From the cell containing the given text, extract its center point as (X, Y) coordinate. 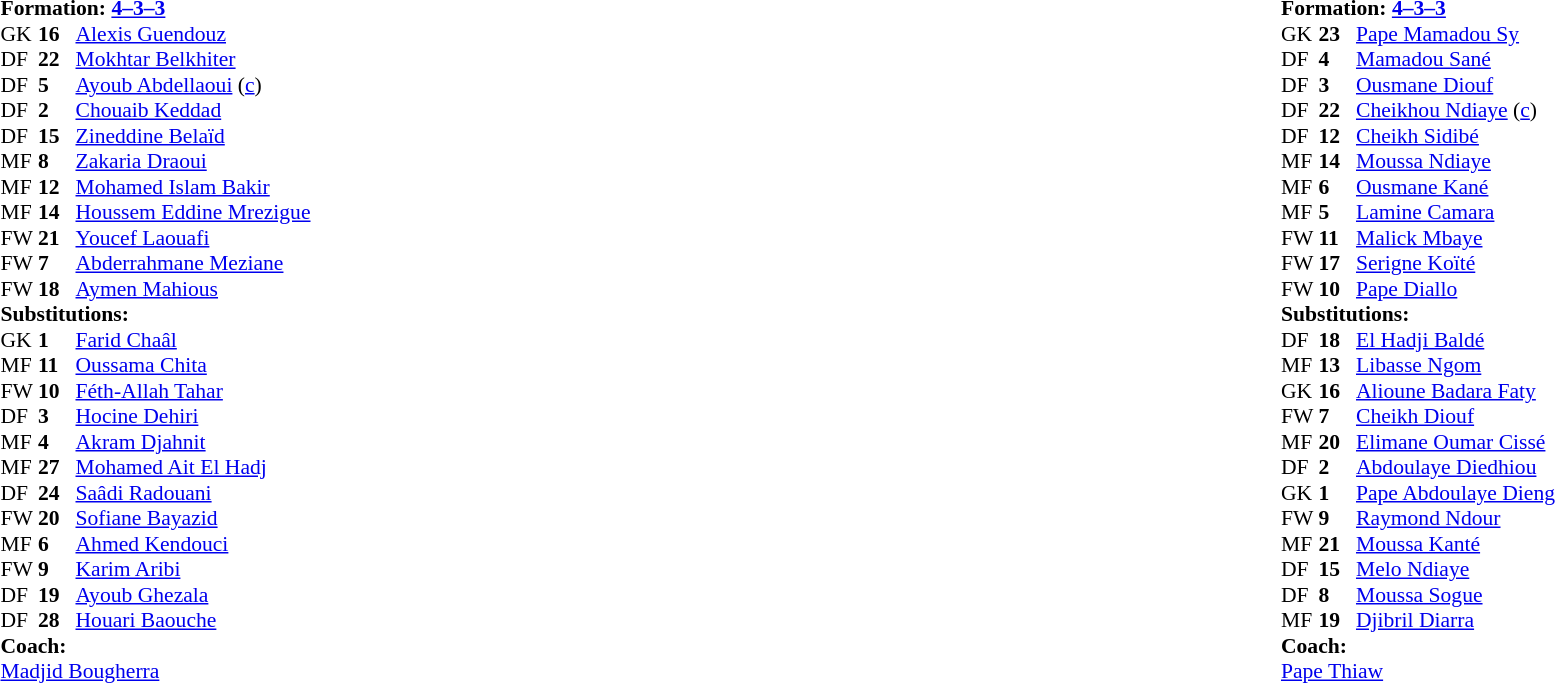
Féth-Allah Tahar (194, 391)
Akram Djahnit (194, 442)
Libasse Ngom (1456, 365)
Chouaib Keddad (194, 111)
Ousmane Kané (1456, 187)
Oussama Chita (194, 365)
Aymen Mahious (194, 289)
Ayoub Abdellaoui (c) (194, 85)
Ahmed Kendouci (194, 544)
Melo Ndiaye (1456, 569)
Pape Mamadou Sy (1456, 34)
27 (57, 467)
Serigne Koïté (1456, 263)
Karim Aribi (194, 569)
Malick Mbaye (1456, 238)
13 (1337, 365)
Mohamed Ait El Hadj (194, 467)
El Hadji Baldé (1456, 340)
Houari Baouche (194, 621)
Alexis Guendouz (194, 34)
Youcef Laouafi (194, 238)
Farid Chaâl (194, 340)
Moussa Kanté (1456, 544)
Sofiane Bayazid (194, 519)
28 (57, 621)
Cheikh Sidibé (1456, 136)
Mohamed Islam Bakir (194, 187)
17 (1337, 263)
Hocine Dehiri (194, 417)
Djibril Diarra (1456, 621)
Zineddine Belaïd (194, 136)
Alioune Badara Faty (1456, 391)
Abderrahmane Meziane (194, 263)
Mokhtar Belkhiter (194, 59)
Lamine Camara (1456, 213)
23 (1337, 34)
Pape Abdoulaye Dieng (1456, 493)
Zakaria Draoui (194, 161)
Cheikh Diouf (1456, 417)
Abdoulaye Diedhiou (1456, 467)
Elimane Oumar Cissé (1456, 442)
Saâdi Radouani (194, 493)
Raymond Ndour (1456, 519)
Ousmane Diouf (1456, 85)
Houssem Eddine Mrezigue (194, 213)
Moussa Sogue (1456, 595)
24 (57, 493)
Moussa Ndiaye (1456, 161)
Mamadou Sané (1456, 59)
Pape Diallo (1456, 289)
Ayoub Ghezala (194, 595)
Cheikhou Ndiaye (c) (1456, 111)
